Provide the [X, Y] coordinate of the cell's center where the given text is located.  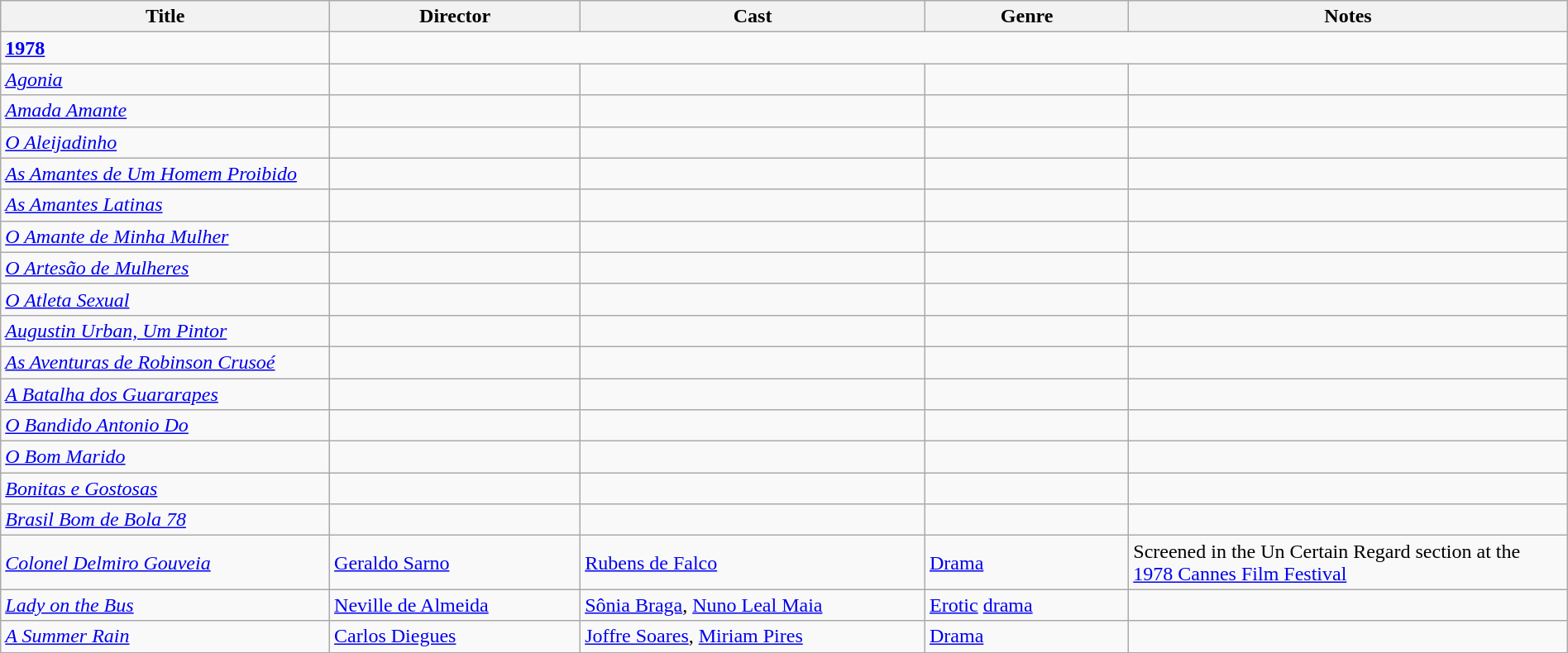
Erotic drama [1026, 605]
A Summer Rain [165, 636]
O Bandido Antonio Do [165, 426]
Joffre Soares, Miriam Pires [753, 636]
Rubens de Falco [753, 562]
O Amante de Minha Mulher [165, 236]
Sônia Braga, Nuno Leal Maia [753, 605]
As Aventuras de Robinson Crusoé [165, 362]
Brasil Bom de Bola 78 [165, 520]
O Aleijadinho [165, 142]
As Amantes de Um Homem Proibido [165, 174]
Augustin Urban, Um Pintor [165, 331]
A Batalha dos Guararapes [165, 394]
Agonia [165, 79]
Director [455, 17]
1978 [165, 48]
O Atleta Sexual [165, 299]
Lady on the Bus [165, 605]
Genre [1026, 17]
Bonitas e Gostosas [165, 489]
Title [165, 17]
Geraldo Sarno [455, 562]
O Bom Marido [165, 457]
Colonel Delmiro Gouveia [165, 562]
Neville de Almeida [455, 605]
As Amantes Latinas [165, 205]
Screened in the Un Certain Regard section at the 1978 Cannes Film Festival [1348, 562]
Cast [753, 17]
Amada Amante [165, 111]
Carlos Diegues [455, 636]
Notes [1348, 17]
O Artesão de Mulheres [165, 268]
